Return the (X, Y) coordinate for the center point of the cell that contains the specified text.  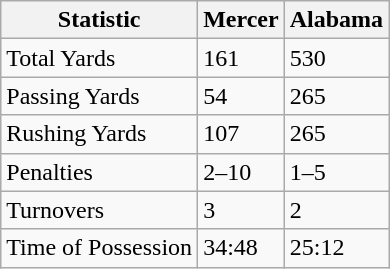
Rushing Yards (100, 134)
Total Yards (100, 58)
Mercer (242, 20)
1–5 (336, 172)
161 (242, 58)
Passing Yards (100, 96)
2 (336, 210)
Turnovers (100, 210)
3 (242, 210)
54 (242, 96)
Time of Possession (100, 248)
25:12 (336, 248)
107 (242, 134)
2–10 (242, 172)
Alabama (336, 20)
Statistic (100, 20)
530 (336, 58)
Penalties (100, 172)
34:48 (242, 248)
